Return the [x, y] coordinate for the center point of the cell that contains the specified text.  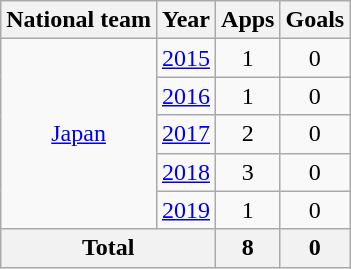
2015 [186, 58]
Goals [315, 20]
Total [108, 248]
Year [186, 20]
8 [248, 248]
National team [79, 20]
2019 [186, 210]
2 [248, 134]
3 [248, 172]
Japan [79, 134]
Apps [248, 20]
2017 [186, 134]
2016 [186, 96]
2018 [186, 172]
